Scan for the cell matching the given text and deliver its (x, y) coordinate at center. 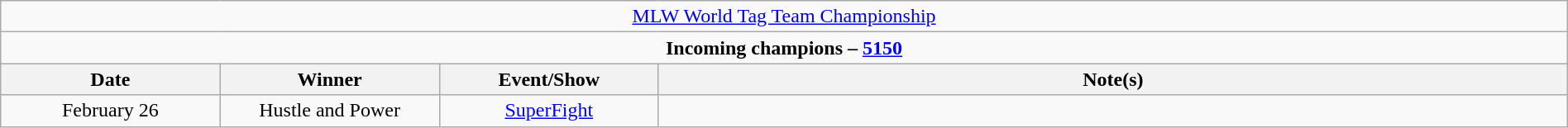
Hustle and Power (329, 111)
Date (111, 79)
Note(s) (1113, 79)
Event/Show (549, 79)
MLW World Tag Team Championship (784, 17)
SuperFight (549, 111)
Winner (329, 79)
Incoming champions – 5150 (784, 48)
February 26 (111, 111)
